Capture the cell that displays the provided text and extract its [x, y] central coordinate. 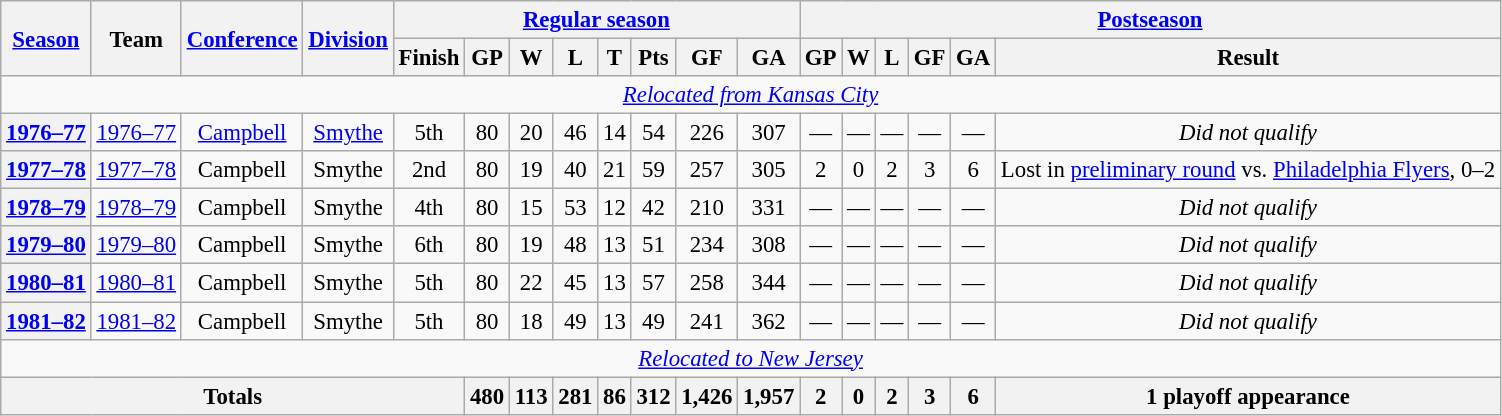
Relocated from Kansas City [751, 95]
22 [531, 283]
Team [136, 38]
331 [769, 208]
45 [576, 283]
281 [576, 396]
1 playoff appearance [1248, 396]
86 [614, 396]
14 [614, 133]
Relocated to New Jersey [751, 358]
1,426 [707, 396]
Totals [233, 396]
307 [769, 133]
Lost in preliminary round vs. Philadelphia Flyers, 0–2 [1248, 170]
4th [428, 208]
18 [531, 321]
Season [46, 38]
344 [769, 283]
Regular season [596, 20]
Pts [654, 58]
234 [707, 245]
51 [654, 245]
40 [576, 170]
53 [576, 208]
1,957 [769, 396]
48 [576, 245]
12 [614, 208]
20 [531, 133]
241 [707, 321]
257 [707, 170]
305 [769, 170]
59 [654, 170]
21 [614, 170]
210 [707, 208]
6th [428, 245]
Postseason [1150, 20]
Conference [242, 38]
46 [576, 133]
2nd [428, 170]
312 [654, 396]
362 [769, 321]
54 [654, 133]
308 [769, 245]
113 [531, 396]
258 [707, 283]
T [614, 58]
480 [488, 396]
15 [531, 208]
Result [1248, 58]
Division [348, 38]
42 [654, 208]
57 [654, 283]
226 [707, 133]
Finish [428, 58]
